Determine the [X, Y] coordinate at the center of the cell enclosing the given text.  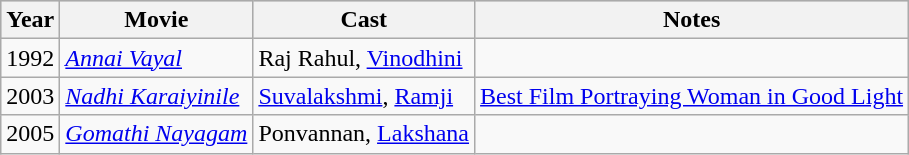
Suvalakshmi, Ramji [364, 96]
Ponvannan, Lakshana [364, 134]
Movie [156, 20]
Raj Rahul, Vinodhini [364, 58]
Annai Vayal [156, 58]
Nadhi Karaiyinile [156, 96]
2003 [30, 96]
Gomathi Nayagam [156, 134]
1992 [30, 58]
Cast [364, 20]
Year [30, 20]
Notes [692, 20]
2005 [30, 134]
Best Film Portraying Woman in Good Light [692, 96]
